Search for the cell housing the specified text and yield its (X, Y) center coordinate. 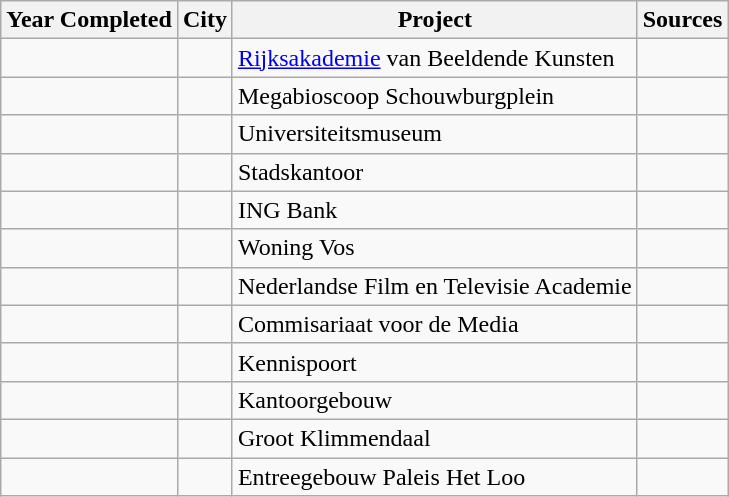
ING Bank (434, 210)
Megabioscoop Schouwburgplein (434, 96)
Sources (682, 20)
Year Completed (90, 20)
Commisariaat voor de Media (434, 324)
Universiteitsmuseum (434, 134)
Entreegebouw Paleis Het Loo (434, 477)
Rijksakademie van Beeldende Kunsten (434, 58)
Groot Klimmendaal (434, 438)
Nederlandse Film en Televisie Academie (434, 286)
Kantoorgebouw (434, 400)
Project (434, 20)
Woning Vos (434, 248)
Stadskantoor (434, 172)
Kennispoort (434, 362)
City (204, 20)
